Determine the (x, y) coordinate at the center of the cell enclosing the given text.  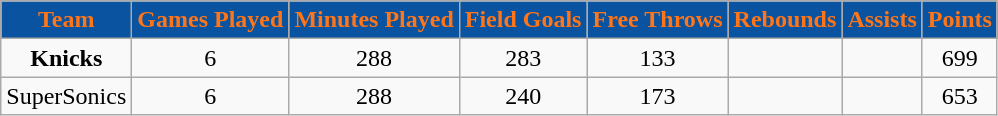
133 (658, 58)
240 (523, 96)
283 (523, 58)
Minutes Played (374, 20)
Rebounds (785, 20)
173 (658, 96)
653 (960, 96)
Points (960, 20)
Free Throws (658, 20)
Field Goals (523, 20)
699 (960, 58)
SuperSonics (66, 96)
Assists (882, 20)
Games Played (210, 20)
Team (66, 20)
Knicks (66, 58)
